For the text-containing cell, return its midpoint in (x, y) coordinate format. 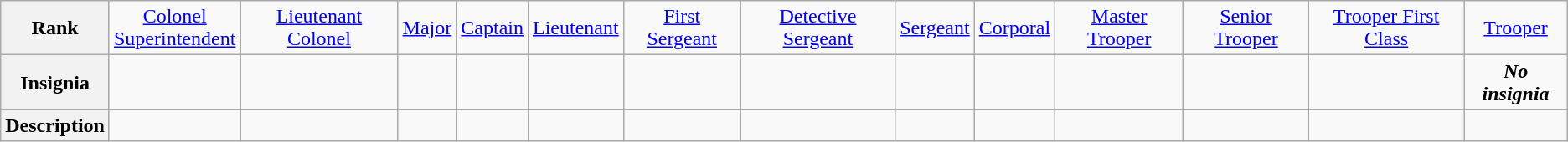
Master Trooper (1119, 28)
Captain (493, 28)
Lieutenant (575, 28)
Description (55, 125)
First Sergeant (682, 28)
Rank (55, 28)
Insignia (55, 82)
Sergeant (935, 28)
Trooper (1516, 28)
Trooper First Class (1386, 28)
Lieutenant Colonel (319, 28)
No insignia (1516, 82)
Corporal (1014, 28)
Senior Trooper (1246, 28)
ColonelSuperintendent (174, 28)
Major (427, 28)
Detective Sergeant (818, 28)
